Provide the [x, y] coordinate of the cell's center where the given text is located.  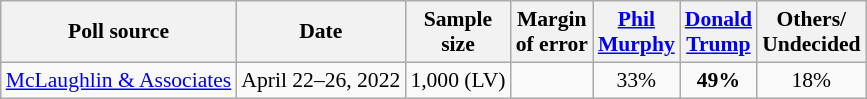
Poll source [119, 32]
18% [811, 80]
PhilMurphy [636, 32]
McLaughlin & Associates [119, 80]
Date [320, 32]
33% [636, 80]
Samplesize [458, 32]
DonaldTrump [718, 32]
1,000 (LV) [458, 80]
49% [718, 80]
April 22–26, 2022 [320, 80]
Others/Undecided [811, 32]
Marginof error [552, 32]
